From the cell containing the given text, extract its center point as [x, y] coordinate. 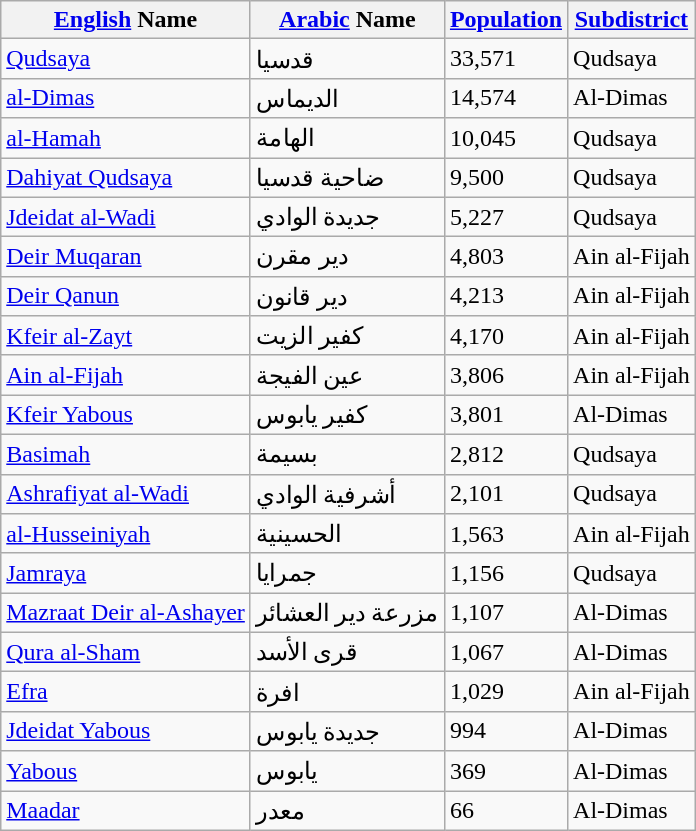
كفير يابوس [347, 415]
Subdistrict [632, 20]
66 [506, 810]
994 [506, 731]
1,029 [506, 692]
4,170 [506, 336]
14,574 [506, 98]
Mazraat Deir al-Ashayer [126, 613]
الهامة [347, 138]
1,107 [506, 613]
دير قانون [347, 296]
مزرعة دير العشائر [347, 613]
3,806 [506, 375]
1,156 [506, 573]
افرة [347, 692]
Qura al-Sham [126, 652]
2,101 [506, 494]
Deir Qanun [126, 296]
4,213 [506, 296]
1,563 [506, 534]
al-Dimas [126, 98]
Dahiyat Qudsaya [126, 178]
كفير الزيت [347, 336]
Maadar [126, 810]
Kfeir Yabous [126, 415]
Jamraya [126, 573]
معدر [347, 810]
Arabic Name [347, 20]
عين الفيجة [347, 375]
الديماس [347, 98]
3,801 [506, 415]
يابوس [347, 771]
369 [506, 771]
Jdeidat Yabous [126, 731]
5,227 [506, 217]
جديدة يابوس [347, 731]
جديدة الوادي [347, 217]
Efra [126, 692]
Jdeidat al-Wadi [126, 217]
أشرفية الوادي [347, 494]
قدسيا [347, 59]
Deir Muqaran [126, 257]
Basimah [126, 454]
English Name [126, 20]
1,067 [506, 652]
al-Hamah [126, 138]
قرى الأسد [347, 652]
Kfeir al-Zayt [126, 336]
2,812 [506, 454]
ضاحية قدسيا [347, 178]
جمرايا [347, 573]
Ashrafiyat al-Wadi [126, 494]
4,803 [506, 257]
الحسينية [347, 534]
Yabous [126, 771]
33,571 [506, 59]
بسيمة [347, 454]
Population [506, 20]
9,500 [506, 178]
10,045 [506, 138]
دير مقرن [347, 257]
al-Husseiniyah [126, 534]
